Determine the [x, y] coordinate at the center of the cell enclosing the given text.  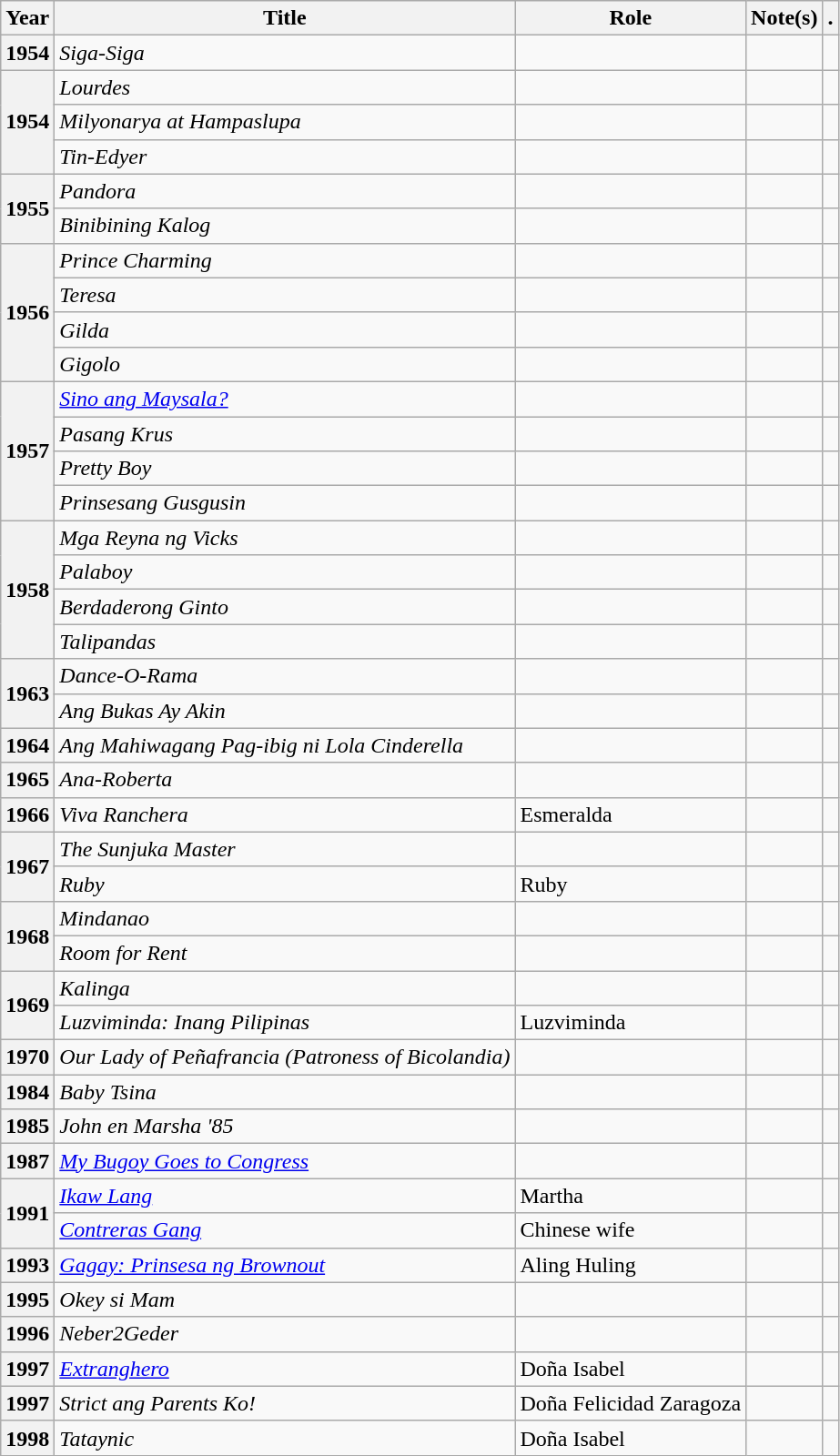
1966 [27, 814]
John en Marsha '85 [285, 1127]
Milyonarya at Hampaslupa [285, 122]
1969 [27, 1005]
1984 [27, 1092]
1991 [27, 1213]
Berdaderong Ginto [285, 607]
Lourdes [285, 87]
Extranghero [285, 1369]
1985 [27, 1127]
1957 [27, 450]
Strict ang Parents Ko! [285, 1403]
1955 [27, 208]
Kalinga [285, 987]
1965 [27, 780]
Pasang Krus [285, 434]
1970 [27, 1057]
Ang Mahiwagang Pag-ibig ni Lola Cinderella [285, 745]
Aling Huling [631, 1265]
My Bugoy Goes to Congress [285, 1161]
Gigolo [285, 364]
Okey si Mam [285, 1299]
Neber2Geder [285, 1334]
Martha [631, 1196]
Viva Ranchera [285, 814]
Role [631, 18]
Siga-Siga [285, 53]
Palaboy [285, 572]
Year [27, 18]
Gagay: Prinsesa ng Brownout [285, 1265]
Luzviminda: Inang Pilipinas [285, 1023]
Mindanao [285, 918]
Pretty Boy [285, 469]
Room for Rent [285, 953]
Note(s) [784, 18]
Doña Felicidad Zaragoza [631, 1403]
Our Lady of Peñafrancia (Patroness of Bicolandia) [285, 1057]
Talipandas [285, 642]
Sino ang Maysala? [285, 399]
Prince Charming [285, 260]
Ang Bukas Ay Akin [285, 711]
Prinsesang Gusgusin [285, 503]
Mga Reyna ng Vicks [285, 538]
. [830, 18]
Ana-Roberta [285, 780]
1963 [27, 693]
Tin-Edyer [285, 157]
1987 [27, 1161]
1996 [27, 1334]
Pandora [285, 191]
1995 [27, 1299]
Binibining Kalog [285, 226]
Title [285, 18]
Teresa [285, 295]
Esmeralda [631, 814]
1967 [27, 866]
1964 [27, 745]
Tataynic [285, 1438]
Contreras Gang [285, 1230]
Ikaw Lang [285, 1196]
1998 [27, 1438]
Luzviminda [631, 1023]
1956 [27, 312]
1968 [27, 935]
Gilda [285, 329]
Dance-O-Rama [285, 676]
Chinese wife [631, 1230]
1958 [27, 590]
1993 [27, 1265]
Baby Tsina [285, 1092]
The Sunjuka Master [285, 849]
